Pinpoint the cell where the given text exists, returning its [x, y] midpoint coordinate. 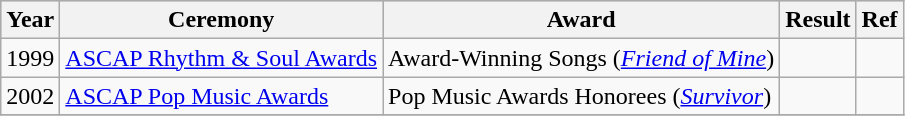
1999 [30, 58]
Award-Winning Songs (Friend of Mine) [580, 58]
Ceremony [222, 20]
Ref [880, 20]
2002 [30, 96]
Award [580, 20]
Year [30, 20]
Pop Music Awards Honorees (Survivor) [580, 96]
ASCAP Pop Music Awards [222, 96]
ASCAP Rhythm & Soul Awards [222, 58]
Result [818, 20]
